From the cell containing the given text, extract its center point as [X, Y] coordinate. 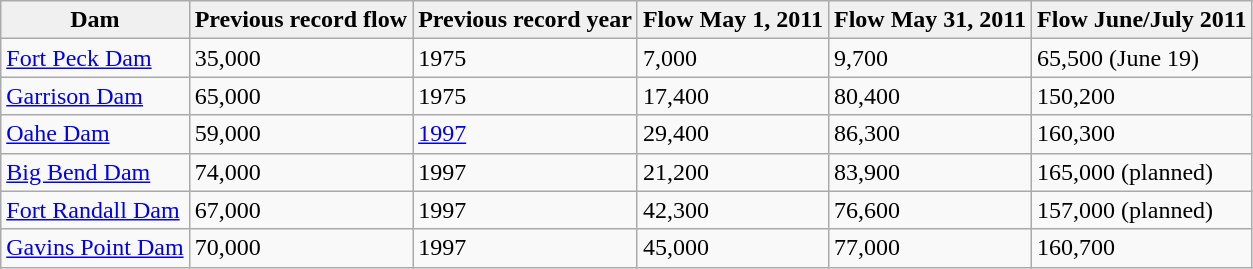
160,300 [1142, 134]
Fort Randall Dam [95, 210]
83,900 [930, 172]
80,400 [930, 96]
9,700 [930, 58]
65,500 (June 19) [1142, 58]
Fort Peck Dam [95, 58]
Garrison Dam [95, 96]
21,200 [732, 172]
Gavins Point Dam [95, 248]
65,000 [300, 96]
150,200 [1142, 96]
Big Bend Dam [95, 172]
Previous record flow [300, 20]
74,000 [300, 172]
59,000 [300, 134]
76,600 [930, 210]
86,300 [930, 134]
70,000 [300, 248]
67,000 [300, 210]
Previous record year [526, 20]
Flow May 1, 2011 [732, 20]
165,000 (planned) [1142, 172]
17,400 [732, 96]
Flow May 31, 2011 [930, 20]
157,000 (planned) [1142, 210]
77,000 [930, 248]
42,300 [732, 210]
45,000 [732, 248]
29,400 [732, 134]
35,000 [300, 58]
Flow June/July 2011 [1142, 20]
Dam [95, 20]
Oahe Dam [95, 134]
7,000 [732, 58]
160,700 [1142, 248]
